Identify which cell holds the provided text, then report its (X, Y) central coordinate. 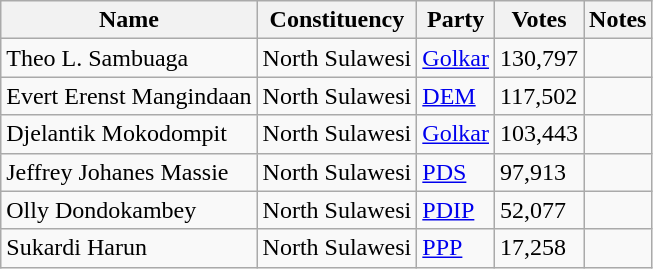
Olly Dondokambey (129, 210)
17,258 (540, 248)
PPP (456, 248)
PDIP (456, 210)
Constituency (337, 20)
103,443 (540, 134)
Djelantik Mokodompit (129, 134)
Party (456, 20)
Evert Erenst Mangindaan (129, 96)
130,797 (540, 58)
Votes (540, 20)
PDS (456, 172)
Jeffrey Johanes Massie (129, 172)
Name (129, 20)
97,913 (540, 172)
52,077 (540, 210)
117,502 (540, 96)
Sukardi Harun (129, 248)
Theo L. Sambuaga (129, 58)
DEM (456, 96)
Notes (618, 20)
